Find where the given text appears and provide that cell's center as (X, Y) coordinate. 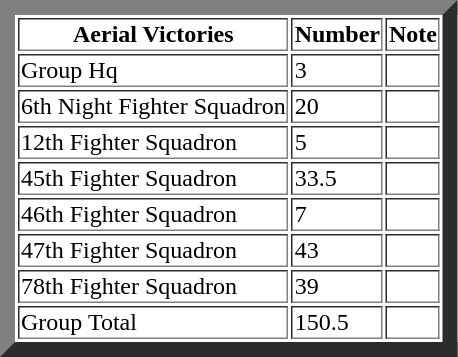
3 (338, 70)
5 (338, 142)
6th Night Fighter Squadron (154, 106)
Group Total (154, 322)
20 (338, 106)
43 (338, 250)
46th Fighter Squadron (154, 214)
Number (338, 34)
Group Hq (154, 70)
7 (338, 214)
150.5 (338, 322)
33.5 (338, 178)
47th Fighter Squadron (154, 250)
78th Fighter Squadron (154, 286)
39 (338, 286)
Note (413, 34)
Aerial Victories (154, 34)
45th Fighter Squadron (154, 178)
12th Fighter Squadron (154, 142)
